Detect which cell encompasses the target text, then output its (x, y) center coordinate. 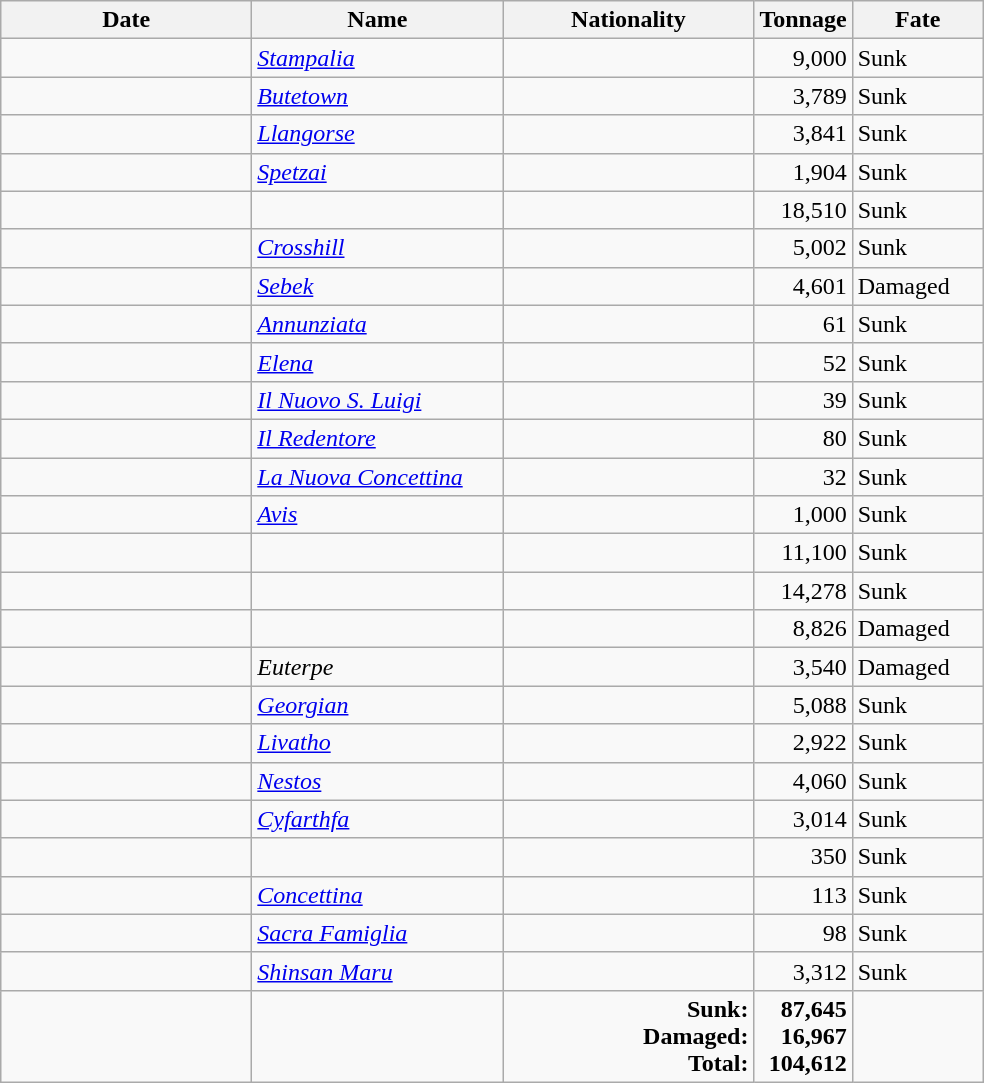
1,904 (803, 172)
Georgian (378, 705)
Spetzai (378, 172)
87,64516,967104,612 (803, 1036)
98 (803, 933)
350 (803, 857)
5,002 (803, 248)
9,000 (803, 58)
Sacra Famiglia (378, 933)
5,088 (803, 705)
32 (803, 477)
Il Redentore (378, 438)
39 (803, 400)
3,540 (803, 667)
Cyfarthfa (378, 819)
8,826 (803, 629)
18,510 (803, 210)
Butetown (378, 96)
1,000 (803, 515)
4,060 (803, 781)
3,841 (803, 134)
3,789 (803, 96)
Annunziata (378, 324)
Concettina (378, 895)
2,922 (803, 743)
Fate (918, 20)
Euterpe (378, 667)
Date (126, 20)
Llangorse (378, 134)
Stampalia (378, 58)
Shinsan Maru (378, 971)
14,278 (803, 591)
Nationality (628, 20)
Sunk:Damaged:Total: (628, 1036)
3,014 (803, 819)
Name (378, 20)
Livatho (378, 743)
Avis (378, 515)
11,100 (803, 553)
113 (803, 895)
4,601 (803, 286)
Tonnage (803, 20)
3,312 (803, 971)
Il Nuovo S. Luigi (378, 400)
Sebek (378, 286)
Crosshill (378, 248)
52 (803, 362)
Elena (378, 362)
La Nuova Concettina (378, 477)
61 (803, 324)
Nestos (378, 781)
80 (803, 438)
